Scan for the cell matching the given text and deliver its (x, y) coordinate at center. 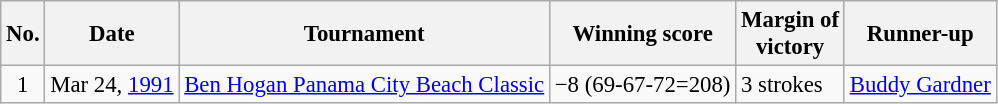
−8 (69-67-72=208) (642, 85)
Tournament (364, 34)
Margin ofvictory (790, 34)
No. (23, 34)
1 (23, 85)
Date (112, 34)
3 strokes (790, 85)
Buddy Gardner (920, 85)
Winning score (642, 34)
Ben Hogan Panama City Beach Classic (364, 85)
Mar 24, 1991 (112, 85)
Runner-up (920, 34)
